Return (x, y) of the center of cell containing provided text 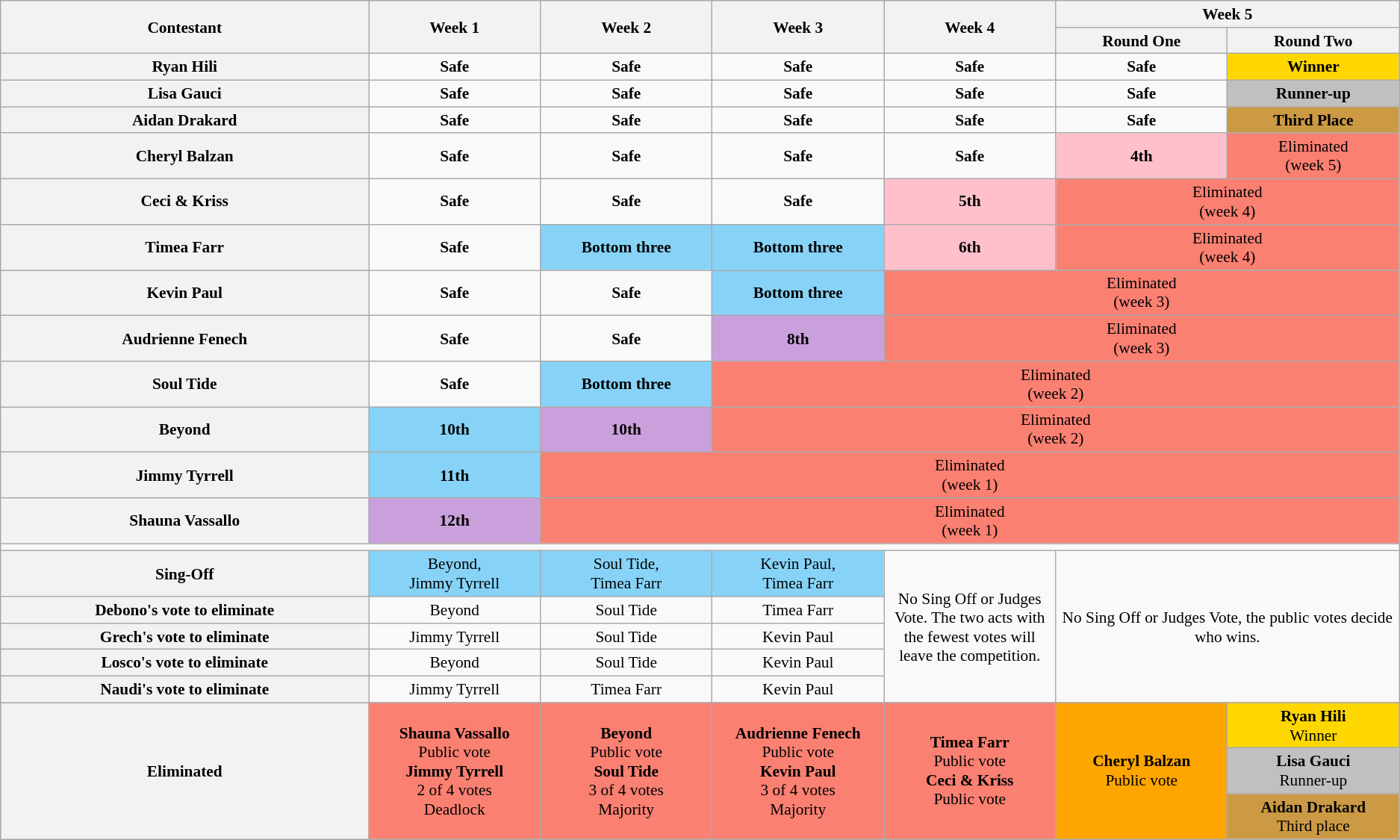
Sing-Off (185, 573)
Grech's vote to eliminate (185, 637)
Round One (1142, 41)
Losco's vote to eliminate (185, 663)
12th (455, 521)
Week 4 (970, 27)
Cheryl Balzan Public vote (1142, 771)
Aidan DrakardThird place (1313, 817)
Third Place (1313, 120)
Ryan HiliWinner (1313, 726)
Shauna VassalloPublic voteJimmy Tyrrell2 of 4 votesDeadlock (455, 771)
Ryan Hili (185, 67)
Lisa GauciRunner-up (1313, 771)
5th (970, 202)
Week 5 (1228, 14)
Week 1 (455, 27)
Ceci & Kriss (185, 202)
Naudi's vote to eliminate (185, 690)
Kevin Paul,Timea Farr (798, 573)
Eliminated (185, 771)
Round Two (1313, 41)
Cheryl Balzan (185, 157)
11th (455, 475)
No Sing Off or Judges Vote. The two acts with the fewest votes will leave the competition. (970, 627)
Week 3 (798, 27)
Aidan Drakard (185, 120)
Audrienne FenechPublic voteKevin Paul3 of 4 votesMajority (798, 771)
Beyond,Jimmy Tyrrell (455, 573)
Soul Tide,Timea Farr (626, 573)
8th (798, 339)
Week 2 (626, 27)
No Sing Off or Judges Vote, the public votes decide who wins. (1228, 627)
Lisa Gauci (185, 94)
Audrienne Fenech (185, 339)
4th (1142, 157)
Debono's vote to eliminate (185, 610)
Runner-up (1313, 94)
Timea FarrPublic voteCeci & KrissPublic vote (970, 771)
Winner (1313, 67)
Shauna Vassallo (185, 521)
BeyondPublic voteSoul Tide3 of 4 votesMajority (626, 771)
Eliminated(week 5) (1313, 157)
Contestant (185, 27)
6th (970, 248)
